Locate the cell with the specified text and output its [x, y] center coordinate. 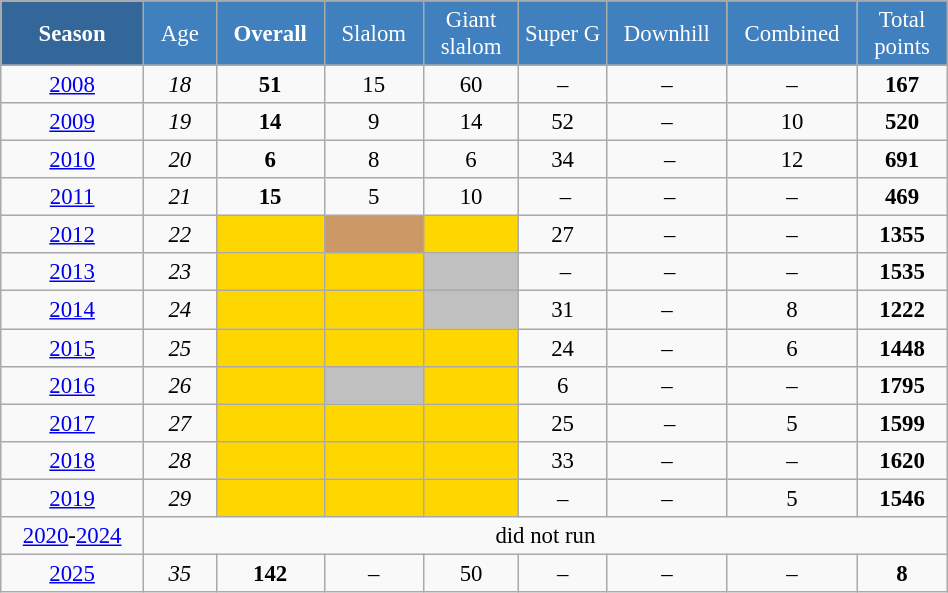
2009 [72, 122]
2019 [72, 498]
1448 [902, 348]
2017 [72, 423]
1222 [902, 310]
19 [180, 122]
9 [374, 122]
691 [902, 160]
2014 [72, 310]
1599 [902, 423]
22 [180, 235]
26 [180, 385]
2008 [72, 85]
Total points [902, 34]
Season [72, 34]
23 [180, 273]
2025 [72, 573]
34 [563, 160]
52 [563, 122]
2011 [72, 197]
1535 [902, 273]
Super G [563, 34]
167 [902, 85]
2016 [72, 385]
12 [792, 160]
1355 [902, 235]
31 [563, 310]
520 [902, 122]
469 [902, 197]
50 [470, 573]
21 [180, 197]
20 [180, 160]
Slalom [374, 34]
Age [180, 34]
51 [270, 85]
2010 [72, 160]
2018 [72, 460]
18 [180, 85]
1620 [902, 460]
60 [470, 85]
28 [180, 460]
Combined [792, 34]
2015 [72, 348]
142 [270, 573]
Downhill [668, 34]
35 [180, 573]
did not run [545, 536]
2012 [72, 235]
1546 [902, 498]
Giantslalom [470, 34]
1795 [902, 385]
2013 [72, 273]
29 [180, 498]
Overall [270, 34]
2020-2024 [72, 536]
33 [563, 460]
